Return the [x, y] coordinate for the center point of the cell that contains the specified text.  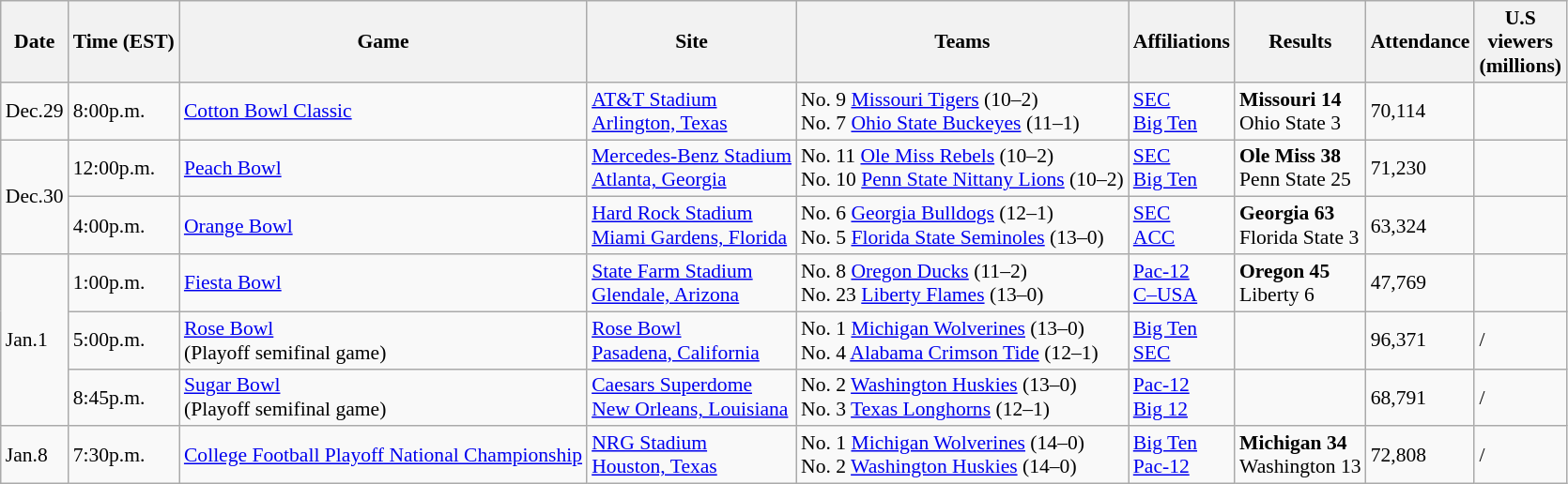
Dec.29 [35, 111]
AT&T StadiumArlington, Texas [691, 111]
State Farm StadiumGlendale, Arizona [691, 283]
Results [1300, 41]
63,324 [1421, 225]
No. 11 Ole Miss Rebels (10–2)No. 10 Penn State Nittany Lions (10–2) [962, 169]
8:00p.m. [124, 111]
Jan.8 [35, 456]
Michigan 34Washington 13 [1300, 456]
1:00p.m. [124, 283]
Game [383, 41]
No. 8 Oregon Ducks (11–2)No. 23 Liberty Flames (13–0) [962, 283]
Peach Bowl [383, 169]
Caesars SuperdomeNew Orleans, Louisiana [691, 398]
Teams [962, 41]
Mercedes-Benz StadiumAtlanta, Georgia [691, 169]
No. 1 Michigan Wolverines (14–0)No. 2 Washington Huskies (14–0) [962, 456]
Rose Bowl(Playoff semifinal game) [383, 340]
Orange Bowl [383, 225]
Georgia 63Florida State 3 [1300, 225]
Sugar Bowl(Playoff semifinal game) [383, 398]
Rose BowlPasadena, California [691, 340]
No. 6 Georgia Bulldogs (12–1)No. 5 Florida State Seminoles (13–0) [962, 225]
NRG StadiumHouston, Texas [691, 456]
Missouri 14Ohio State 3 [1300, 111]
SECACC [1181, 225]
No. 9 Missouri Tigers (10–2)No. 7 Ohio State Buckeyes (11–1) [962, 111]
Jan.1 [35, 340]
7:30p.m. [124, 456]
Fiesta Bowl [383, 283]
Hard Rock StadiumMiami Gardens, Florida [691, 225]
College Football Playoff National Championship [383, 456]
U.Sviewers(millions) [1520, 41]
Oregon 45Liberty 6 [1300, 283]
Ole Miss 38Penn State 25 [1300, 169]
Big TenPac-12 [1181, 456]
Cotton Bowl Classic [383, 111]
72,808 [1421, 456]
12:00p.m. [124, 169]
5:00p.m. [124, 340]
47,769 [1421, 283]
No. 1 Michigan Wolverines (13–0)No. 4 Alabama Crimson Tide (12–1) [962, 340]
68,791 [1421, 398]
96,371 [1421, 340]
Site [691, 41]
Date [35, 41]
Time (EST) [124, 41]
Pac-12C–USA [1181, 283]
4:00p.m. [124, 225]
71,230 [1421, 169]
Attendance [1421, 41]
Affiliations [1181, 41]
Dec.30 [35, 197]
70,114 [1421, 111]
No. 2 Washington Huskies (13–0)No. 3 Texas Longhorns (12–1) [962, 398]
Big TenSEC [1181, 340]
8:45p.m. [124, 398]
Pac-12Big 12 [1181, 398]
